Provide the (x, y) coordinate of the cell's center where the given text is located.  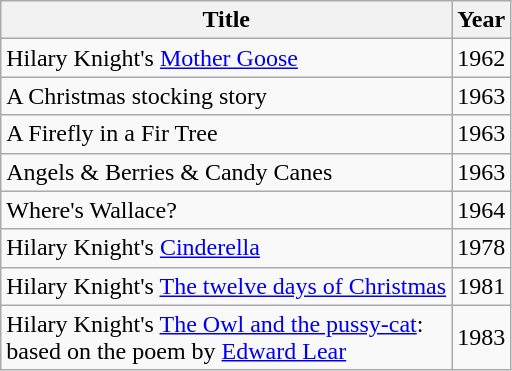
1964 (482, 210)
1981 (482, 286)
Title (226, 20)
Hilary Knight's The Owl and the pussy-cat:based on the poem by Edward Lear (226, 338)
Angels & Berries & Candy Canes (226, 172)
A Firefly in a Fir Tree (226, 134)
Hilary Knight's The twelve days of Christmas (226, 286)
1978 (482, 248)
Where's Wallace? (226, 210)
A Christmas stocking story (226, 96)
Hilary Knight's Mother Goose (226, 58)
Year (482, 20)
1962 (482, 58)
1983 (482, 338)
Hilary Knight's Cinderella (226, 248)
